Return (x, y) of the center of cell containing provided text 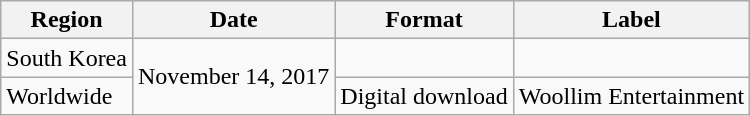
November 14, 2017 (233, 77)
Digital download (424, 96)
Date (233, 20)
Label (631, 20)
Worldwide (67, 96)
South Korea (67, 58)
Woollim Entertainment (631, 96)
Format (424, 20)
Region (67, 20)
